Provide the [X, Y] coordinate of the cell's center where the given text is located.  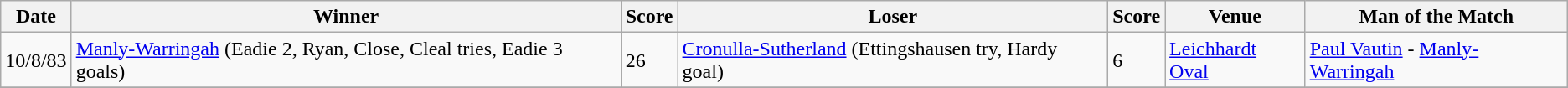
Loser [893, 17]
Cronulla-Sutherland (Ettingshausen try, Hardy goal) [893, 60]
Leichhardt Oval [1235, 60]
Man of the Match [1436, 17]
10/8/83 [36, 60]
6 [1137, 60]
26 [649, 60]
Venue [1235, 17]
Paul Vautin - Manly-Warringah [1436, 60]
Date [36, 17]
Winner [346, 17]
Manly-Warringah (Eadie 2, Ryan, Close, Cleal tries, Eadie 3 goals) [346, 60]
